Return (X, Y) of the center of cell containing provided text 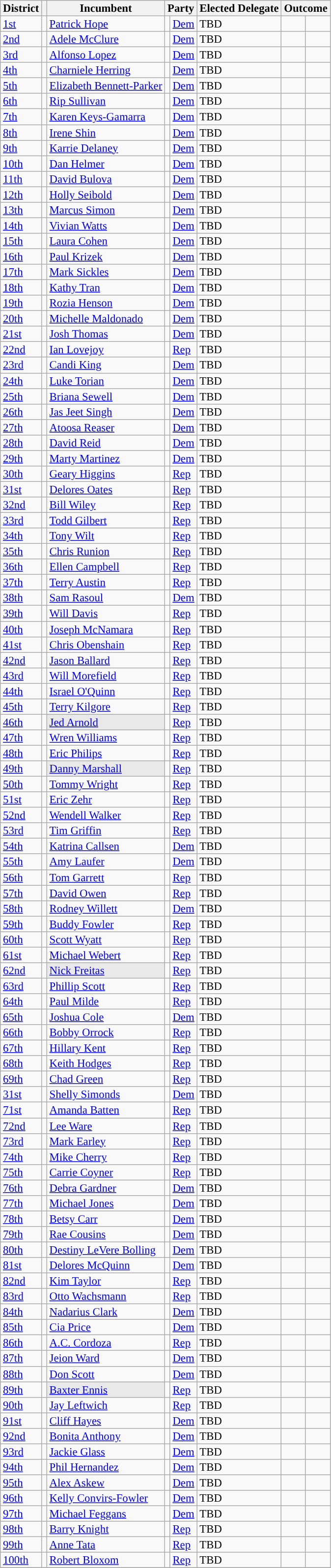
11th (21, 179)
84th (21, 1312)
Terry Austin (106, 583)
34th (21, 536)
Robert Bloxom (106, 1560)
50th (21, 784)
Phillip Scott (106, 986)
Kelly Convirs-Fowler (106, 1498)
78th (21, 1219)
Danny Marshall (106, 769)
42nd (21, 660)
Jackie Glass (106, 1452)
Otto Wachsmann (106, 1296)
Rip Sullivan (106, 101)
87th (21, 1359)
Wren Williams (106, 738)
23rd (21, 365)
Amy Laufer (106, 862)
Will Morefield (106, 675)
64th (21, 1002)
Tom Garrett (106, 877)
30th (21, 474)
Vivian Watts (106, 225)
Michael Jones (106, 1204)
96th (21, 1498)
57th (21, 893)
93rd (21, 1452)
81st (21, 1265)
4th (21, 70)
39th (21, 614)
Michelle Maldonado (106, 319)
Rodney Willett (106, 908)
Bill Wiley (106, 505)
83rd (21, 1296)
65th (21, 1017)
Alfonso Lopez (106, 55)
16th (21, 256)
Rae Cousins (106, 1234)
Delores McQuinn (106, 1265)
85th (21, 1327)
Kathy Tran (106, 288)
Carrie Coyner (106, 1172)
Wendell Walker (106, 815)
Buddy Fowler (106, 924)
20th (21, 319)
21st (21, 334)
58th (21, 908)
Michael Feggans (106, 1514)
Chad Green (106, 1079)
19th (21, 303)
48th (21, 753)
Nadarius Clark (106, 1312)
79th (21, 1234)
Marty Martinez (106, 458)
9th (21, 148)
1st (21, 24)
71st (21, 1110)
Kim Taylor (106, 1281)
Geary Higgins (106, 474)
24th (21, 381)
Josh Thomas (106, 334)
15th (21, 241)
94th (21, 1467)
Chris Obenshain (106, 644)
63rd (21, 986)
28th (21, 443)
Phil Hernandez (106, 1467)
Nick Freitas (106, 971)
Delores Oates (106, 489)
55th (21, 862)
6th (21, 101)
Bonita Anthony (106, 1436)
Paul Krizek (106, 256)
46th (21, 722)
Keith Hodges (106, 1064)
62nd (21, 971)
Holly Seibold (106, 195)
54th (21, 846)
33rd (21, 521)
61st (21, 955)
Todd Gilbert (106, 521)
91st (21, 1421)
Sam Rasoul (106, 598)
Chris Runion (106, 552)
Israel O'Quinn (106, 691)
Karen Keys-Gamarra (106, 117)
17th (21, 272)
18th (21, 288)
7th (21, 117)
88th (21, 1374)
82nd (21, 1281)
Candi King (106, 365)
76th (21, 1188)
25th (21, 396)
Tony Wilt (106, 536)
Joseph McNamara (106, 629)
49th (21, 769)
Scott Wyatt (106, 940)
59th (21, 924)
29th (21, 458)
Patrick Hope (106, 24)
51st (21, 800)
Lee Ware (106, 1126)
22nd (21, 350)
27th (21, 427)
Betsy Carr (106, 1219)
Jas Jeet Singh (106, 412)
95th (21, 1483)
3rd (21, 55)
37th (21, 583)
Paul Milde (106, 1002)
Charniele Herring (106, 70)
52nd (21, 815)
Anne Tata (106, 1545)
77th (21, 1204)
Eric Zehr (106, 800)
Briana Sewell (106, 396)
44th (21, 691)
68th (21, 1064)
Shelly Simonds (106, 1094)
43rd (21, 675)
92nd (21, 1436)
Elected Delegate (239, 8)
32nd (21, 505)
14th (21, 225)
Joshua Cole (106, 1017)
45th (21, 707)
73rd (21, 1141)
Bobby Orrock (106, 1033)
100th (21, 1560)
Tommy Wright (106, 784)
Jason Ballard (106, 660)
10th (21, 164)
Luke Torian (106, 381)
67th (21, 1048)
53rd (21, 831)
72nd (21, 1126)
2nd (21, 39)
40th (21, 629)
35th (21, 552)
Tim Griffin (106, 831)
56th (21, 877)
Jay Leftwich (106, 1405)
Jeion Ward (106, 1359)
Amanda Batten (106, 1110)
Destiny LeVere Bolling (106, 1250)
Terry Kilgore (106, 707)
Katrina Callsen (106, 846)
66th (21, 1033)
8th (21, 133)
Mike Cherry (106, 1157)
Outcome (305, 8)
Barry Knight (106, 1529)
Ellen Campbell (106, 567)
90th (21, 1405)
Hillary Kent (106, 1048)
99th (21, 1545)
Irene Shin (106, 133)
Don Scott (106, 1374)
Ian Lovejoy (106, 350)
Incumbent (106, 8)
12th (21, 195)
Cliff Hayes (106, 1421)
David Bulova (106, 179)
38th (21, 598)
89th (21, 1390)
Adele McClure (106, 39)
Alex Askew (106, 1483)
86th (21, 1343)
5th (21, 86)
75th (21, 1172)
David Owen (106, 893)
13th (21, 210)
80th (21, 1250)
Will Davis (106, 614)
David Reid (106, 443)
36th (21, 567)
Laura Cohen (106, 241)
Elizabeth Bennett-Parker (106, 86)
District (21, 8)
Mark Earley (106, 1141)
Debra Gardner (106, 1188)
41st (21, 644)
74th (21, 1157)
Cia Price (106, 1327)
97th (21, 1514)
Baxter Ennis (106, 1390)
Karrie Delaney (106, 148)
Rozia Henson (106, 303)
A.C. Cordoza (106, 1343)
Party (181, 8)
69th (21, 1079)
Eric Philips (106, 753)
Dan Helmer (106, 164)
Marcus Simon (106, 210)
47th (21, 738)
Jed Arnold (106, 722)
Mark Sickles (106, 272)
26th (21, 412)
Michael Webert (106, 955)
98th (21, 1529)
Atoosa Reaser (106, 427)
60th (21, 940)
